From the cell containing the given text, extract its center point as [x, y] coordinate. 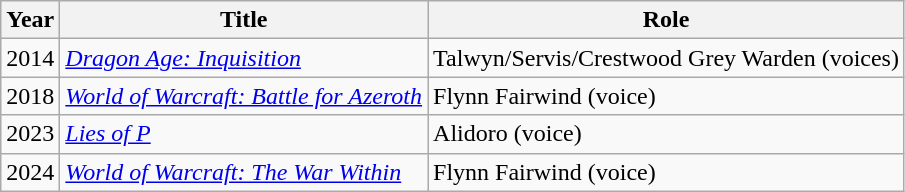
World of Warcraft: Battle for Azeroth [244, 96]
Talwyn/Servis/Crestwood Grey Warden (voices) [666, 58]
2018 [30, 96]
Dragon Age: Inquisition [244, 58]
Role [666, 20]
2014 [30, 58]
2024 [30, 172]
Year [30, 20]
Title [244, 20]
2023 [30, 134]
Lies of P [244, 134]
World of Warcraft: The War Within [244, 172]
Alidoro (voice) [666, 134]
